Provide the (x, y) coordinate of the cell's center where the given text is located.  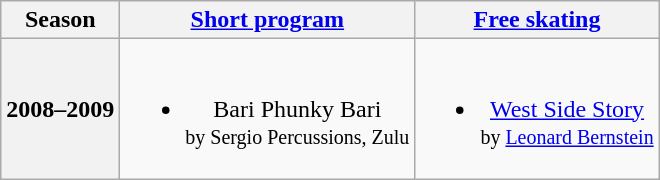
2008–2009 (60, 109)
Free skating (537, 20)
West Side Story by Leonard Bernstein (537, 109)
Season (60, 20)
Bari Phunky Bari by Sergio Percussions, Zulu (268, 109)
Short program (268, 20)
